From the cell containing the given text, extract its center point as (X, Y) coordinate. 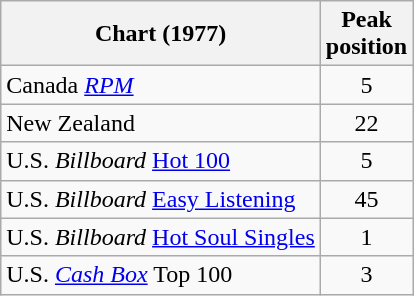
Canada RPM (161, 85)
Peakposition (366, 34)
U.S. Billboard Hot Soul Singles (161, 237)
1 (366, 237)
U.S. Billboard Easy Listening (161, 199)
Chart (1977) (161, 34)
U.S. Billboard Hot 100 (161, 161)
45 (366, 199)
New Zealand (161, 123)
22 (366, 123)
U.S. Cash Box Top 100 (161, 275)
3 (366, 275)
